Detect which cell encompasses the target text, then output its (x, y) center coordinate. 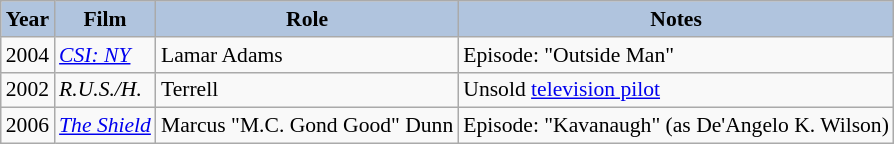
Film (105, 19)
The Shield (105, 126)
Marcus "M.C. Gond Good" Dunn (307, 126)
2004 (28, 55)
Year (28, 19)
2006 (28, 126)
Episode: "Kavanaugh" (as De'Angelo K. Wilson) (676, 126)
CSI: NY (105, 55)
Role (307, 19)
Unsold television pilot (676, 90)
Terrell (307, 90)
Lamar Adams (307, 55)
R.U.S./H. (105, 90)
Episode: "Outside Man" (676, 55)
Notes (676, 19)
2002 (28, 90)
